Extract the (X, Y) coordinate from the center of the cell holding the provided text.  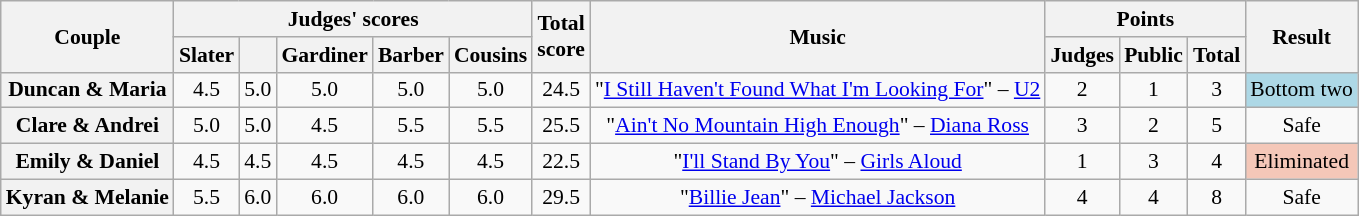
Kyran & Melanie (88, 197)
Clare & Andrei (88, 126)
Bottom two (1302, 90)
Total (1216, 55)
"Billie Jean" – Michael Jackson (818, 197)
Totalscore (561, 36)
Gardiner (324, 55)
Slater (206, 55)
Barber (411, 55)
29.5 (561, 197)
"I Still Haven't Found What I'm Looking For" – U2 (818, 90)
8 (1216, 197)
Public (1154, 55)
Judges' scores (353, 19)
Music (818, 36)
Judges (1082, 55)
Points (1145, 19)
Duncan & Maria (88, 90)
5 (1216, 126)
"Ain't No Mountain High Enough" – Diana Ross (818, 126)
25.5 (561, 126)
Couple (88, 36)
Eliminated (1302, 162)
Result (1302, 36)
"I'll Stand By You" – Girls Aloud (818, 162)
Cousins (490, 55)
24.5 (561, 90)
22.5 (561, 162)
Emily & Daniel (88, 162)
